Identify which cell holds the provided text, then report its (x, y) central coordinate. 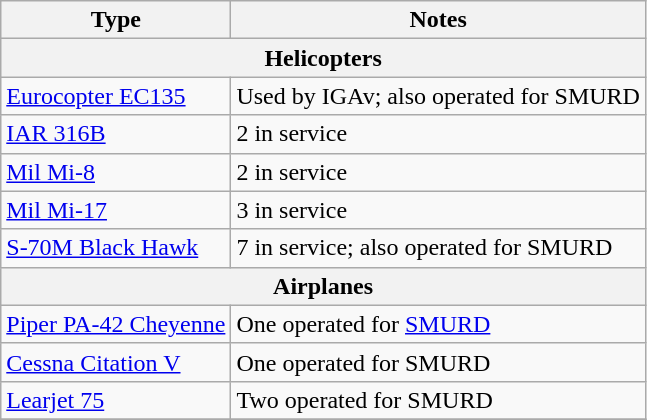
7 in service; also operated for SMURD (438, 248)
Learjet 75 (116, 400)
Used by IGAv; also operated for SMURD (438, 96)
Mil Mi-17 (116, 210)
Helicopters (324, 58)
Notes (438, 20)
Eurocopter EC135 (116, 96)
S-70M Black Hawk (116, 248)
IAR 316B (116, 134)
Airplanes (324, 286)
3 in service (438, 210)
Type (116, 20)
Mil Mi-8 (116, 172)
Piper PA-42 Cheyenne (116, 324)
Cessna Citation V (116, 362)
Two operated for SMURD (438, 400)
